Provide the [x, y] coordinate of the cell's center where the given text is located.  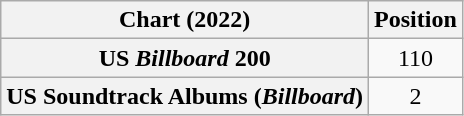
US Soundtrack Albums (Billboard) [185, 96]
2 [416, 96]
Chart (2022) [185, 20]
110 [416, 58]
US Billboard 200 [185, 58]
Position [416, 20]
